Find where the given text appears and provide that cell's center as (x, y) coordinate. 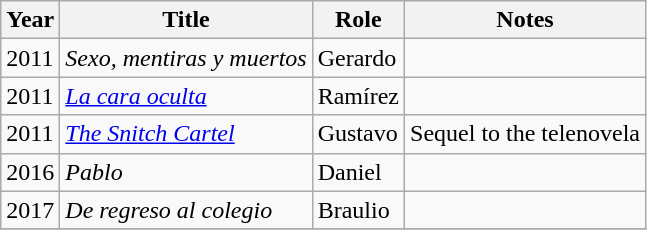
Role (358, 20)
La cara oculta (186, 96)
2017 (30, 210)
Pablo (186, 172)
Gerardo (358, 58)
The Snitch Cartel (186, 134)
Sexo, mentiras y muertos (186, 58)
Title (186, 20)
2016 (30, 172)
Daniel (358, 172)
Gustavo (358, 134)
Notes (526, 20)
Sequel to the telenovela (526, 134)
Year (30, 20)
Ramírez (358, 96)
De regreso al colegio (186, 210)
Braulio (358, 210)
